Capture the cell that displays the provided text and extract its [X, Y] central coordinate. 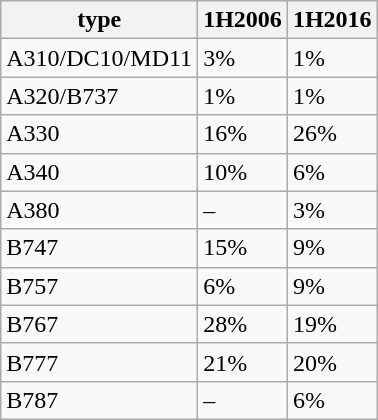
A340 [100, 172]
B747 [100, 248]
1H2006 [243, 20]
A320/B737 [100, 96]
type [100, 20]
16% [243, 134]
1H2016 [332, 20]
15% [243, 248]
21% [243, 362]
19% [332, 324]
20% [332, 362]
A310/DC10/MD11 [100, 58]
B757 [100, 286]
28% [243, 324]
A380 [100, 210]
A330 [100, 134]
10% [243, 172]
B767 [100, 324]
B787 [100, 400]
B777 [100, 362]
26% [332, 134]
